Find where the given text appears and provide that cell's center as (X, Y) coordinate. 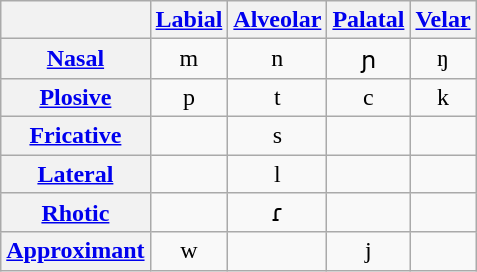
Nasal (76, 59)
k (443, 97)
Fricative (76, 135)
p (189, 97)
Palatal (368, 20)
Labial (189, 20)
Rhotic (76, 213)
l (278, 173)
ŋ (443, 59)
Plosive (76, 97)
n (278, 59)
t (278, 97)
w (189, 251)
Alveolar (278, 20)
j (368, 251)
Approximant (76, 251)
m (189, 59)
s (278, 135)
ɾ (278, 213)
c (368, 97)
ɲ (368, 59)
Lateral (76, 173)
Velar (443, 20)
